Return the [x, y] coordinate for the center point of the cell that contains the specified text.  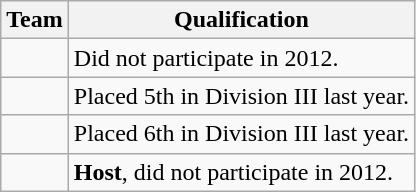
Team [35, 20]
Qualification [241, 20]
Did not participate in 2012. [241, 58]
Placed 5th in Division III last year. [241, 96]
Placed 6th in Division III last year. [241, 134]
Host, did not participate in 2012. [241, 172]
